Provide the (X, Y) coordinate of the cell's center where the given text is located.  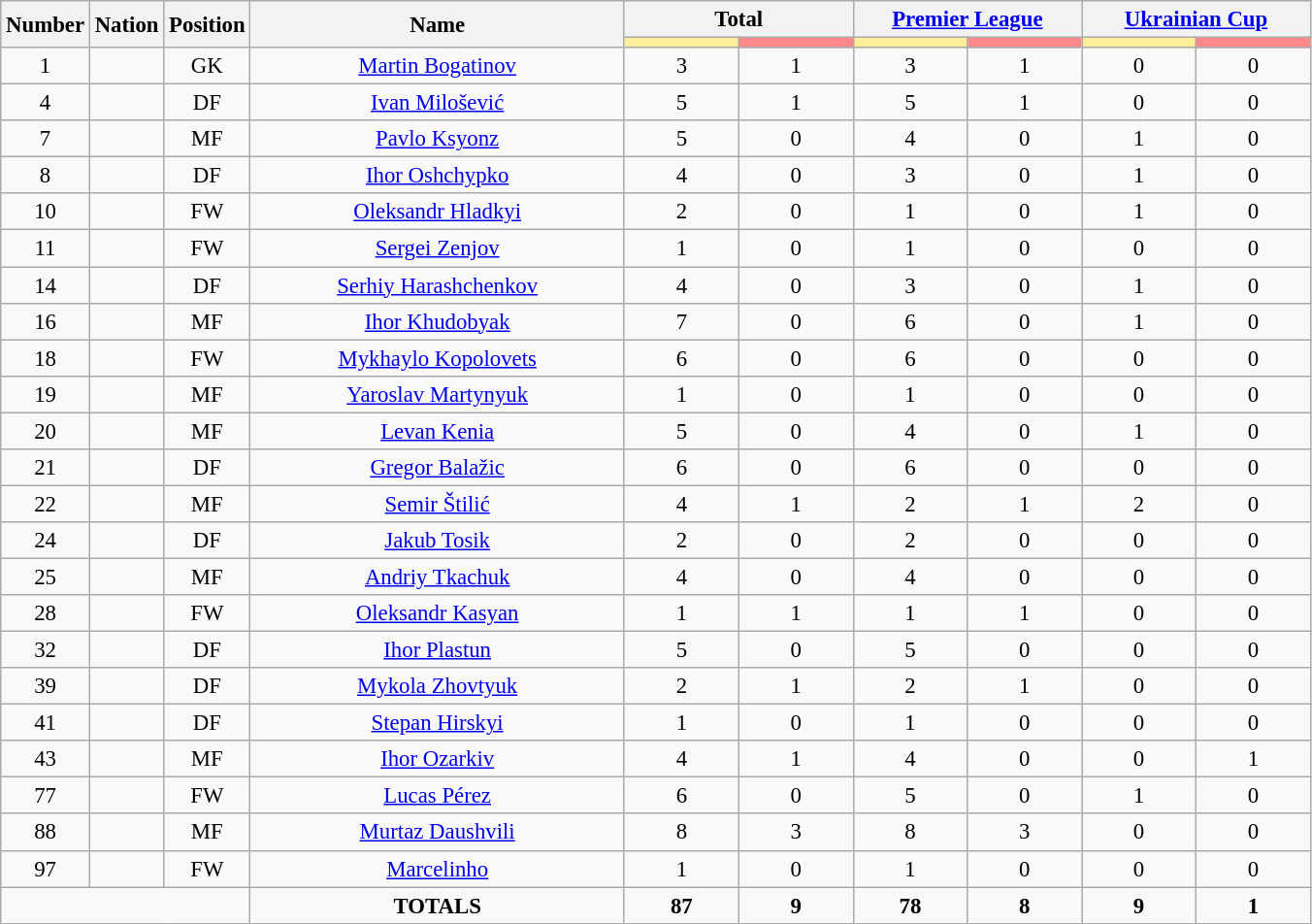
32 (46, 650)
Mykola Zhovtyuk (438, 686)
20 (46, 431)
18 (46, 358)
43 (46, 759)
Ihor Khudobyak (438, 321)
41 (46, 723)
22 (46, 504)
Marcelinho (438, 869)
28 (46, 613)
Jakub Tosik (438, 541)
Ivan Milošević (438, 103)
39 (46, 686)
16 (46, 321)
TOTALS (438, 906)
Yaroslav Martynyuk (438, 394)
78 (910, 906)
Oleksandr Hladkyi (438, 213)
Oleksandr Kasyan (438, 613)
21 (46, 468)
Gregor Balažic (438, 468)
97 (46, 869)
Sergei Zenjov (438, 248)
GK (208, 66)
Serhiy Harashchenkov (438, 285)
Number (46, 24)
11 (46, 248)
Pavlo Ksyonz (438, 139)
87 (681, 906)
Nation (126, 24)
Position (208, 24)
10 (46, 213)
Name (438, 24)
Mykhaylo Kopolovets (438, 358)
77 (46, 796)
Ukrainian Cup (1197, 19)
Stepan Hirskyi (438, 723)
14 (46, 285)
Murtaz Daushvili (438, 833)
Ihor Plastun (438, 650)
Levan Kenia (438, 431)
Andriy Tkachuk (438, 577)
19 (46, 394)
Premier League (968, 19)
Martin Bogatinov (438, 66)
Lucas Pérez (438, 796)
25 (46, 577)
Ihor Oshchypko (438, 176)
24 (46, 541)
Ihor Ozarkiv (438, 759)
Semir Štilić (438, 504)
88 (46, 833)
Total (738, 19)
